Capture the cell that displays the provided text and extract its [X, Y] central coordinate. 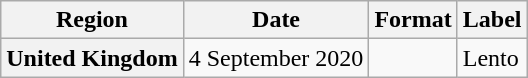
United Kingdom [92, 58]
Format [413, 20]
Date [276, 20]
Lento [492, 58]
Label [492, 20]
Region [92, 20]
4 September 2020 [276, 58]
